Find where the given text appears and provide that cell's center as (X, Y) coordinate. 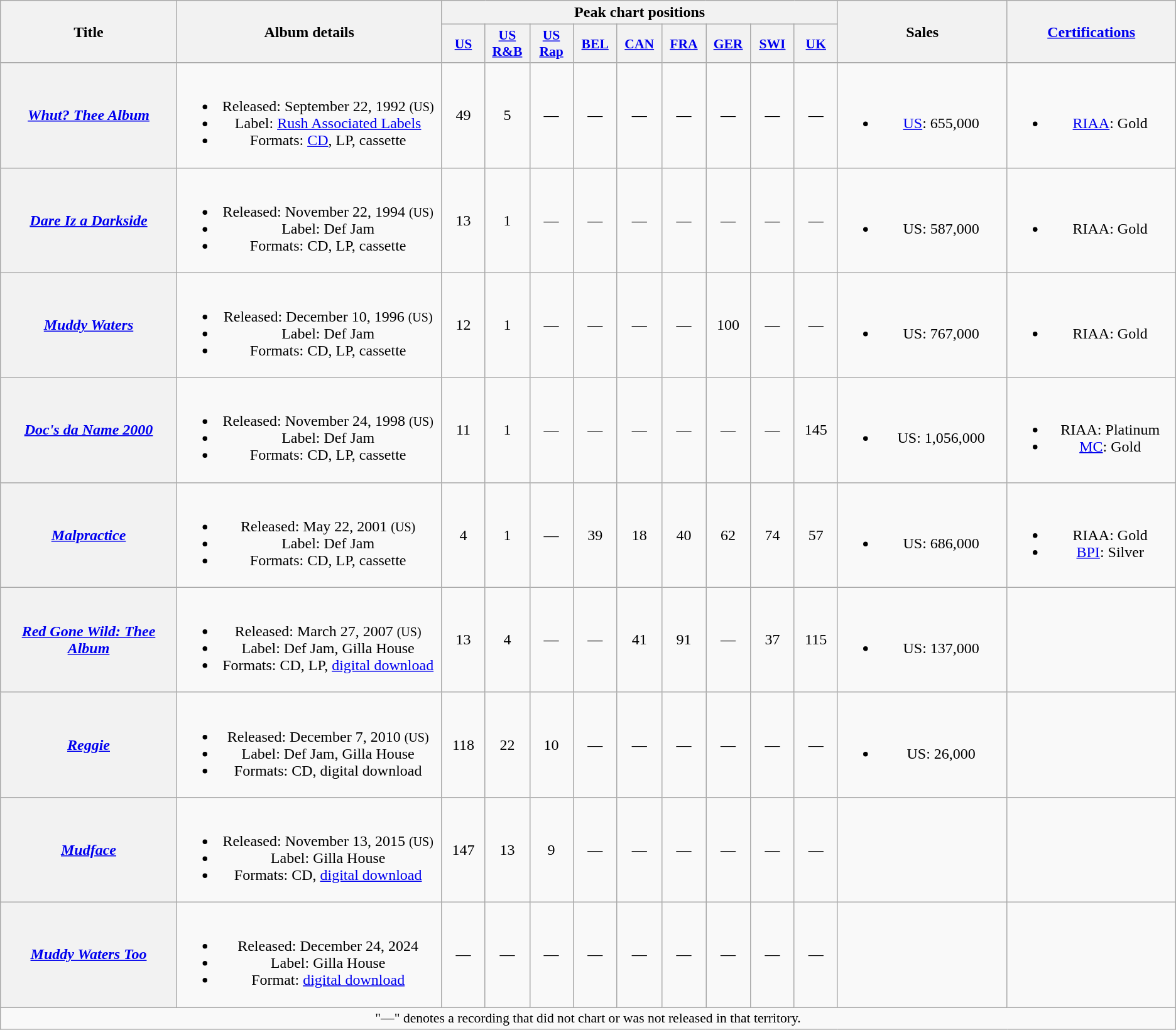
Released: December 24, 2024Label: Gilla HouseFormat: digital download (309, 955)
Sales (922, 31)
118 (464, 745)
Released: November 24, 1998 (US)Label: Def JamFormats: CD, LP, cassette (309, 430)
Title (89, 31)
Peak chart positions (640, 13)
41 (640, 639)
37 (773, 639)
US: 655,000 (922, 116)
BEL (595, 44)
49 (464, 116)
US: 26,000 (922, 745)
115 (815, 639)
Released: September 22, 1992 (US)Label: Rush Associated LabelsFormats: CD, LP, cassette (309, 116)
"—" denotes a recording that did not chart or was not released in that territory. (588, 1019)
Released: November 13, 2015 (US)Label: Gilla HouseFormats: CD, digital download (309, 849)
US Rap (552, 44)
100 (729, 325)
18 (640, 535)
UK (815, 44)
US (464, 44)
40 (683, 535)
FRA (683, 44)
Malpractice (89, 535)
RIAA: PlatinumMC: Gold (1091, 430)
Released: May 22, 2001 (US)Label: Def JamFormats: CD, LP, cassette (309, 535)
Red Gone Wild: Thee Album (89, 639)
Muddy Waters Too (89, 955)
Whut? Thee Album (89, 116)
Released: November 22, 1994 (US)Label: Def JamFormats: CD, LP, cassette (309, 220)
11 (464, 430)
Released: December 10, 1996 (US)Label: Def JamFormats: CD, LP, cassette (309, 325)
22 (508, 745)
US: 1,056,000 (922, 430)
9 (552, 849)
GER (729, 44)
Released: December 7, 2010 (US)Label: Def Jam, Gilla HouseFormats: CD, digital download (309, 745)
145 (815, 430)
57 (815, 535)
US: 137,000 (922, 639)
Reggie (89, 745)
Certifications (1091, 31)
12 (464, 325)
Mudface (89, 849)
5 (508, 116)
US: 587,000 (922, 220)
CAN (640, 44)
39 (595, 535)
Muddy Waters (89, 325)
Album details (309, 31)
62 (729, 535)
10 (552, 745)
91 (683, 639)
Released: March 27, 2007 (US)Label: Def Jam, Gilla HouseFormats: CD, LP, digital download (309, 639)
74 (773, 535)
US: 686,000 (922, 535)
Dare Iz a Darkside (89, 220)
147 (464, 849)
SWI (773, 44)
RIAA: GoldBPI: Silver (1091, 535)
Doc's da Name 2000 (89, 430)
USR&B (508, 44)
US: 767,000 (922, 325)
